Detect which cell encompasses the target text, then output its (x, y) center coordinate. 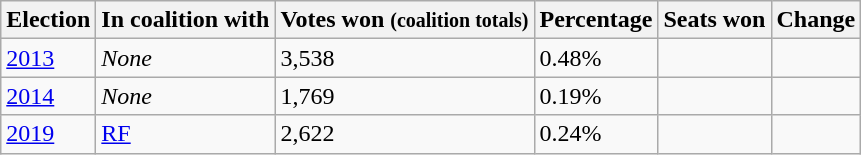
3,538 (404, 58)
0.48% (596, 58)
Election (48, 20)
In coalition with (186, 20)
2014 (48, 96)
Percentage (596, 20)
Votes won (coalition totals) (404, 20)
2013 (48, 58)
Change (816, 20)
2019 (48, 134)
0.19% (596, 96)
RF (186, 134)
0.24% (596, 134)
Seats won (714, 20)
1,769 (404, 96)
2,622 (404, 134)
